Return (X, Y) of the center of cell containing provided text 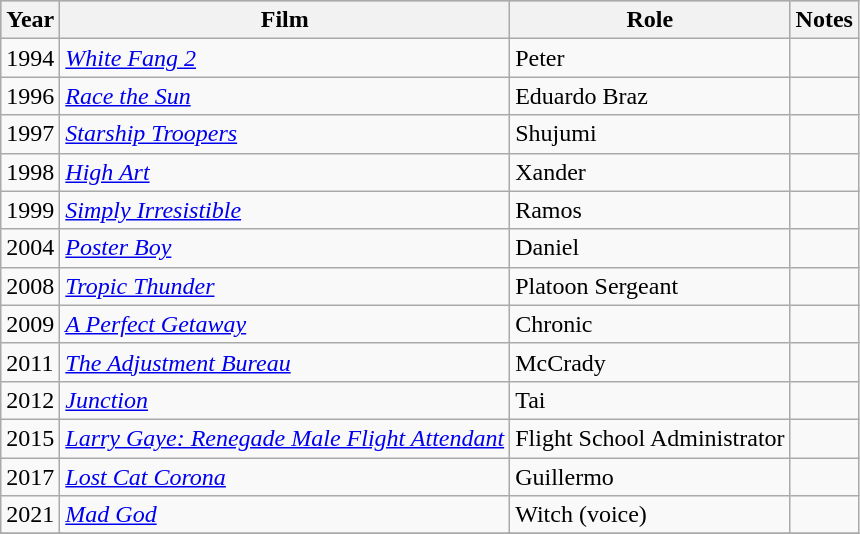
2008 (30, 286)
Xander (650, 172)
Race the Sun (285, 96)
Year (30, 20)
White Fang 2 (285, 58)
2015 (30, 438)
Tropic Thunder (285, 286)
McCrady (650, 362)
1994 (30, 58)
Platoon Sergeant (650, 286)
Shujumi (650, 134)
2004 (30, 248)
Daniel (650, 248)
High Art (285, 172)
2009 (30, 324)
2012 (30, 400)
Film (285, 20)
A Perfect Getaway (285, 324)
Simply Irresistible (285, 210)
1999 (30, 210)
Peter (650, 58)
1997 (30, 134)
Poster Boy (285, 248)
Witch (voice) (650, 515)
1996 (30, 96)
Junction (285, 400)
2021 (30, 515)
The Adjustment Bureau (285, 362)
2011 (30, 362)
Lost Cat Corona (285, 477)
1998 (30, 172)
Starship Troopers (285, 134)
Mad God (285, 515)
Guillermo (650, 477)
Larry Gaye: Renegade Male Flight Attendant (285, 438)
Role (650, 20)
Eduardo Braz (650, 96)
Tai (650, 400)
Ramos (650, 210)
Flight School Administrator (650, 438)
Notes (824, 20)
Chronic (650, 324)
2017 (30, 477)
